Detect which cell encompasses the target text, then output its [x, y] center coordinate. 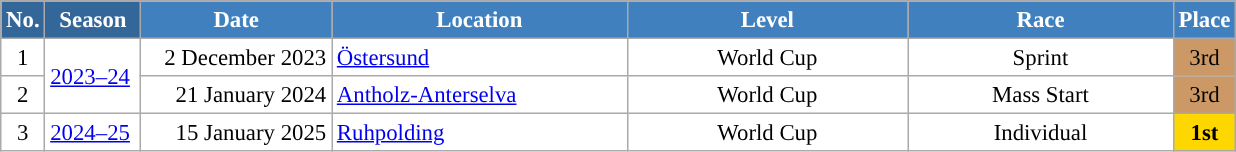
Level [768, 20]
Mass Start [1041, 95]
1 [23, 58]
2 [23, 95]
2 December 2023 [236, 58]
Location [480, 20]
Antholz-Anterselva [480, 95]
1st [1204, 133]
Sprint [1041, 58]
2024–25 [93, 133]
Place [1204, 20]
Season [93, 20]
21 January 2024 [236, 95]
15 January 2025 [236, 133]
2023–24 [93, 76]
Östersund [480, 58]
Date [236, 20]
Ruhpolding [480, 133]
No. [23, 20]
3 [23, 133]
Individual [1041, 133]
Race [1041, 20]
